Detect which cell encompasses the target text, then output its [x, y] center coordinate. 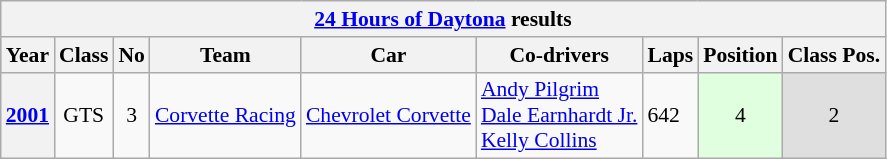
GTS [84, 116]
Class [84, 55]
Laps [670, 55]
Corvette Racing [226, 116]
Co-drivers [560, 55]
2001 [28, 116]
24 Hours of Daytona results [443, 19]
2 [834, 116]
642 [670, 116]
Car [388, 55]
Team [226, 55]
No [132, 55]
Chevrolet Corvette [388, 116]
Year [28, 55]
Andy Pilgrim Dale Earnhardt Jr. Kelly Collins [560, 116]
Class Pos. [834, 55]
Position [740, 55]
4 [740, 116]
3 [132, 116]
